Find where the given text appears and provide that cell's center as [X, Y] coordinate. 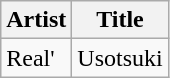
Usotsuki [120, 58]
Real' [36, 58]
Title [120, 20]
Artist [36, 20]
